Extract the [X, Y] coordinate from the center of the cell holding the provided text.  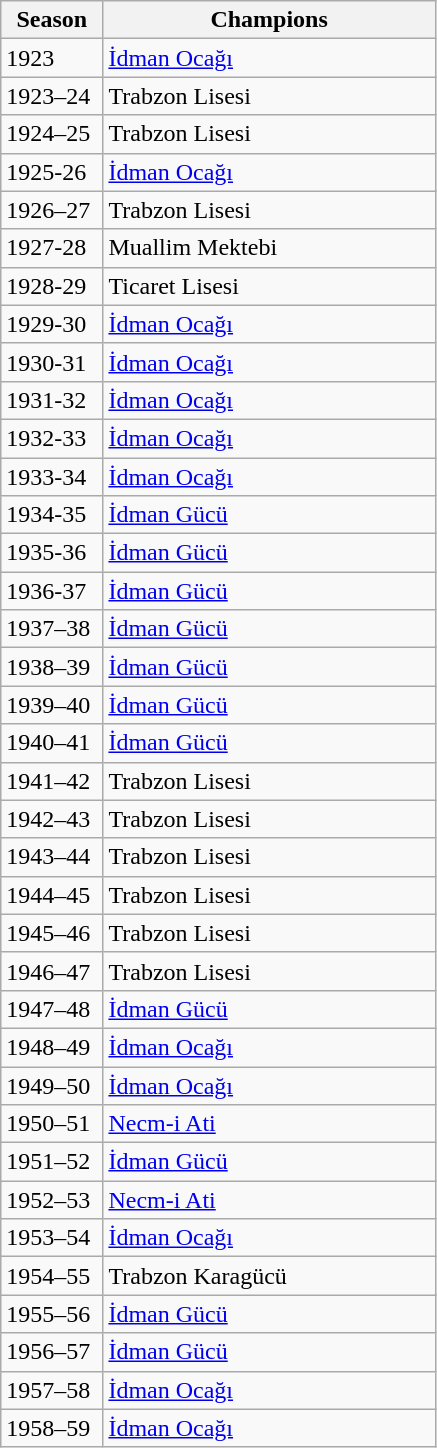
1953–54 [52, 1238]
Season [52, 20]
1923–24 [52, 96]
1952–53 [52, 1200]
1935-36 [52, 553]
1950–51 [52, 1124]
1928-29 [52, 286]
1933-34 [52, 477]
1951–52 [52, 1162]
1954–55 [52, 1276]
1924–25 [52, 134]
1940–41 [52, 743]
Muallim Mektebi [269, 248]
1945–46 [52, 933]
1948–49 [52, 1047]
1939–40 [52, 705]
1943–44 [52, 857]
Trabzon Karagücü [269, 1276]
1937–38 [52, 629]
1955–56 [52, 1314]
1927-28 [52, 248]
1949–50 [52, 1085]
Champions [269, 20]
1930-31 [52, 362]
Ticaret Lisesi [269, 286]
1926–27 [52, 210]
1938–39 [52, 667]
1932-33 [52, 438]
1956–57 [52, 1352]
1947–48 [52, 1009]
1944–45 [52, 895]
1929-30 [52, 324]
1925-26 [52, 172]
1934-35 [52, 515]
1931-32 [52, 400]
1942–43 [52, 819]
1941–42 [52, 781]
1946–47 [52, 971]
1923 [52, 58]
1936-37 [52, 591]
1958–59 [52, 1428]
1957–58 [52, 1390]
